Identify which cell holds the provided text, then report its (x, y) central coordinate. 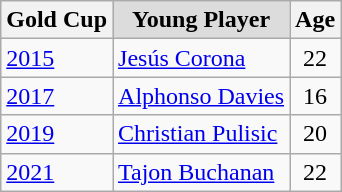
2021 (57, 172)
Alphonso Davies (202, 96)
Young Player (202, 20)
Jesús Corona (202, 58)
Tajon Buchanan (202, 172)
2019 (57, 134)
Christian Pulisic (202, 134)
Age (316, 20)
2017 (57, 96)
16 (316, 96)
2015 (57, 58)
20 (316, 134)
Gold Cup (57, 20)
